Find where the given text appears and provide that cell's center as [X, Y] coordinate. 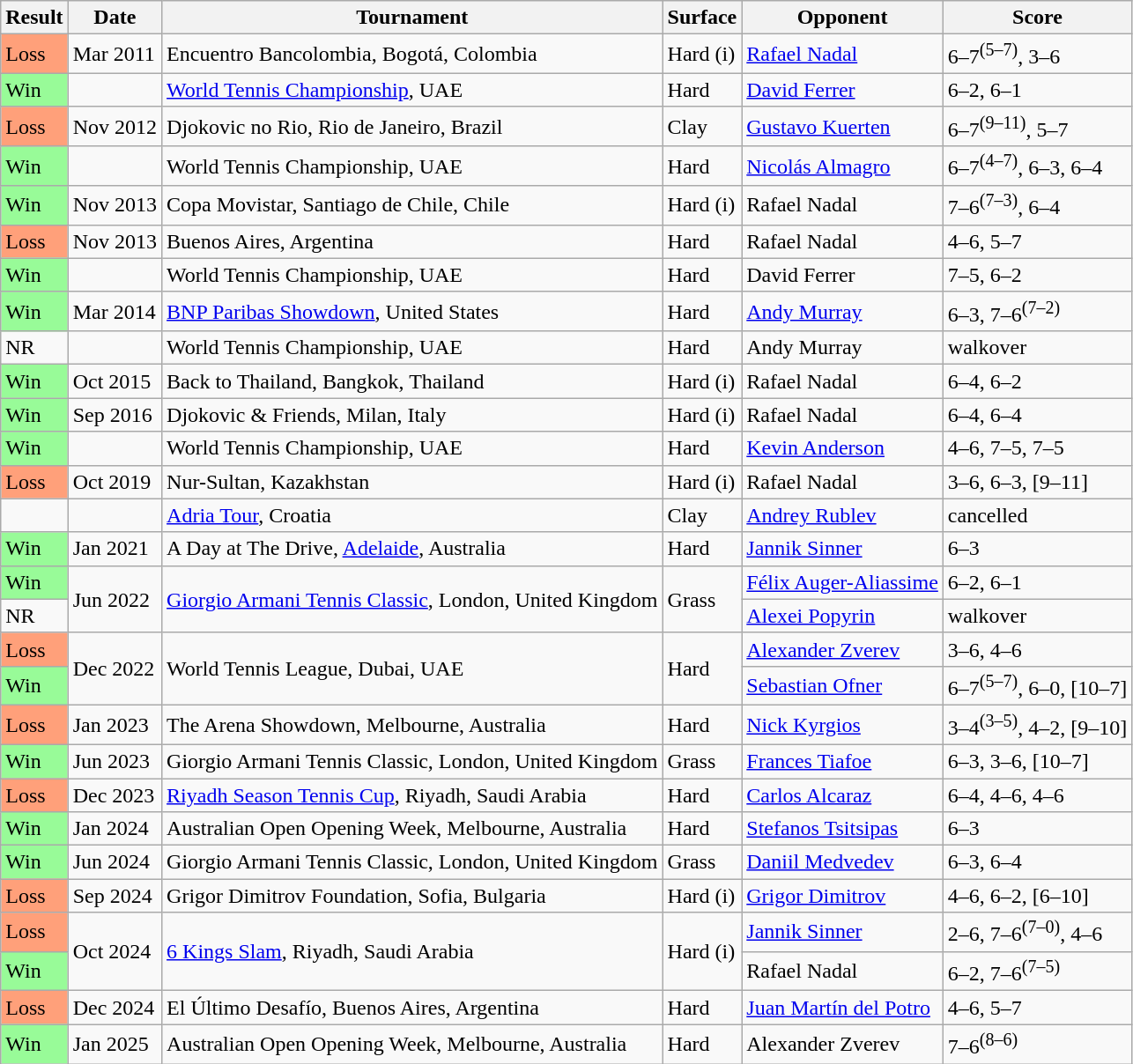
Félix Auger-Aliassime [842, 582]
Frances Tiafoe [842, 762]
Alexei Popyrin [842, 616]
Copa Movistar, Santiago de Chile, Chile [412, 206]
Andrey Rublev [842, 515]
6–3, 6–4 [1037, 862]
Nick Kyrgios [842, 726]
Opponent [842, 18]
Adria Tour, Croatia [412, 515]
Dec 2024 [115, 1008]
Oct 2015 [115, 381]
Kevin Anderson [842, 448]
Jan 2021 [115, 549]
Result [34, 18]
Sep 2016 [115, 415]
Mar 2011 [115, 55]
Carlos Alcaraz [842, 795]
3–6, 4–6 [1037, 649]
Oct 2019 [115, 482]
World Tennis League, Dubai, UAE [412, 669]
El Último Desafío, Buenos Aires, Argentina [412, 1008]
6–7(9–11), 5–7 [1037, 127]
Oct 2024 [115, 951]
Date [115, 18]
Encuentro Bancolombia, Bogotá, Colombia [412, 55]
Dec 2023 [115, 795]
3–4(3–5), 4–2, [9–10] [1037, 726]
6–4, 4–6, 4–6 [1037, 795]
6–3, 3–6, [10–7] [1037, 762]
7–5, 6–2 [1037, 275]
Riyadh Season Tennis Cup, Riyadh, Saudi Arabia [412, 795]
BNP Paribas Showdown, United States [412, 312]
6–4, 6–2 [1037, 381]
4–6, 7–5, 7–5 [1037, 448]
6–3, 7–6(7–2) [1037, 312]
6–7(5–7), 3–6 [1037, 55]
6–7(4–7), 6–3, 6–4 [1037, 166]
Score [1037, 18]
6–4, 6–4 [1037, 415]
Dec 2022 [115, 669]
Sep 2024 [115, 896]
3–6, 6–3, [9–11] [1037, 482]
6–2, 7–6(7–5) [1037, 971]
Mar 2014 [115, 312]
Jan 2024 [115, 829]
A Day at The Drive, Adelaide, Australia [412, 549]
Jun 2024 [115, 862]
4–6, 6–2, [6–10] [1037, 896]
Jun 2023 [115, 762]
Surface [702, 18]
Sebastian Ofner [842, 685]
Juan Martín del Potro [842, 1008]
Jun 2022 [115, 599]
6–7(5–7), 6–0, [10–7] [1037, 685]
Buenos Aires, Argentina [412, 241]
6 Kings Slam, Riyadh, Saudi Arabia [412, 951]
Back to Thailand, Bangkok, Thailand [412, 381]
Grigor Dimitrov [842, 896]
The Arena Showdown, Melbourne, Australia [412, 726]
Jan 2023 [115, 726]
cancelled [1037, 515]
7–6(7–3), 6–4 [1037, 206]
Gustavo Kuerten [842, 127]
Nur-Sultan, Kazakhstan [412, 482]
Djokovic no Rio, Rio de Janeiro, Brazil [412, 127]
Stefanos Tsitsipas [842, 829]
Daniil Medvedev [842, 862]
2–6, 7–6(7–0), 4–6 [1037, 932]
Jan 2025 [115, 1045]
7–6(8–6) [1037, 1045]
Grigor Dimitrov Foundation, Sofia, Bulgaria [412, 896]
Djokovic & Friends, Milan, Italy [412, 415]
Nov 2012 [115, 127]
Nicolás Almagro [842, 166]
Tournament [412, 18]
